Pinpoint the cell where the given text exists, returning its [X, Y] midpoint coordinate. 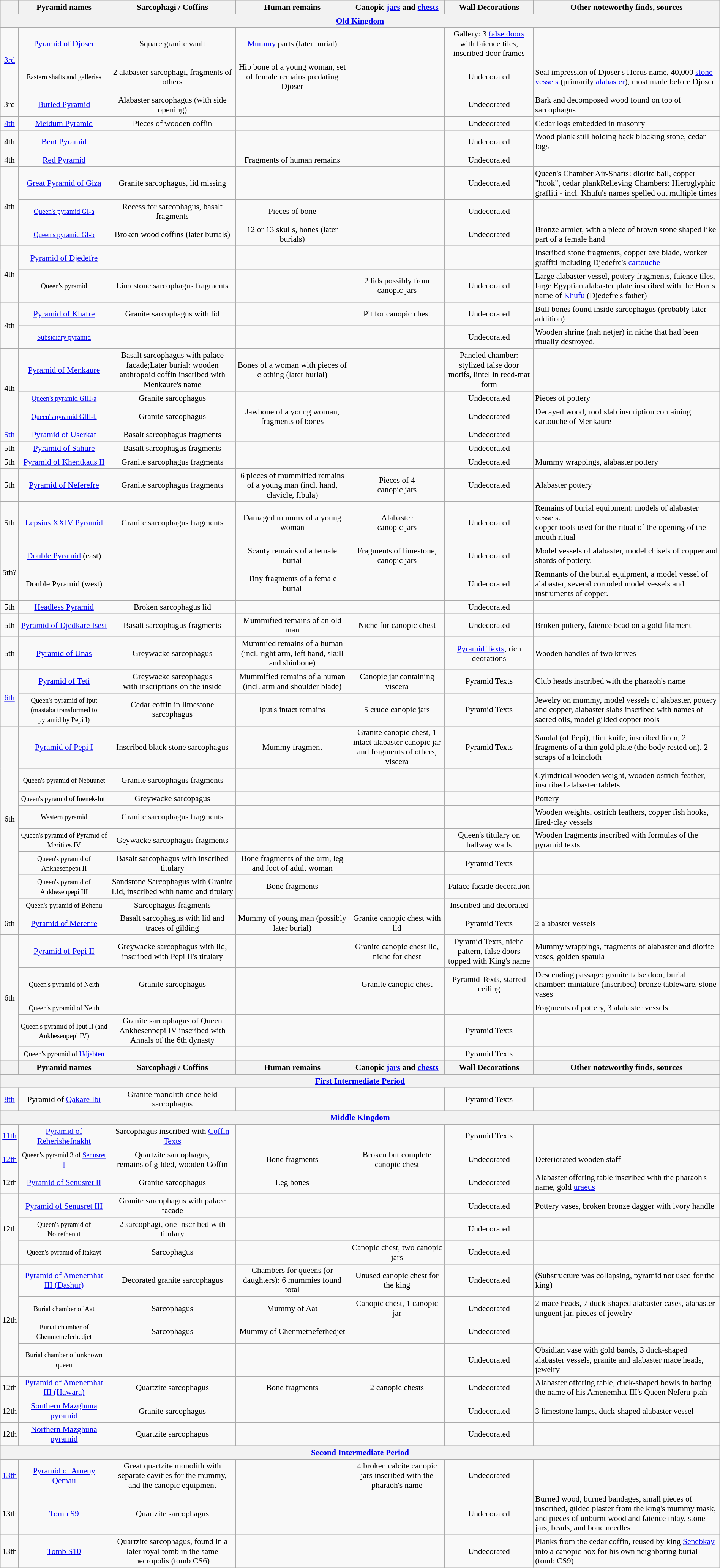
Queen's pyramid [64, 286]
Headless Pyramid [64, 607]
Pyramid of Neferefre [64, 485]
3 limestone lamps, duck-shaped alabaster vessel [627, 1411]
Pyramid of Djoser [64, 44]
Burial chamber of unknown queen [64, 1360]
8th [10, 1099]
Tiny fragments of a female burial [292, 584]
Remains of burial equipment: models of alabaster vessels.copper tools used for the ritual of the opening of the mouth ritual [627, 523]
Pottery vases, broken bronze dagger with ivory handle [627, 1206]
Inscribed black stone sarcophagus [172, 747]
2 alabaster vessels [627, 923]
Mummified remains of a human (incl. arm and shoulder blade) [292, 681]
Greywacke sarcopagus [172, 799]
Pieces of bone [292, 211]
Decorated granite sarcophagus [172, 1280]
Granite sarcophagus with palace facade [172, 1206]
Mummy wrappings, alabaster pottery [627, 462]
Pieces of wooden coffin [172, 123]
Pyramid of Teti [64, 681]
Southern Mazghuna pyramid [64, 1411]
Greywacke sarcophagus [172, 653]
Niche for canopic chest [397, 625]
5th? [10, 572]
Alabaster sarcophagus (with side opening) [172, 105]
Basalt sarcophagus with lid and traces of gilding [172, 923]
Mummy of Aat [292, 1308]
Bones of a woman with pieces of clothing (later burial) [292, 370]
Square granite vault [172, 44]
Unused canopic chest for the king [397, 1280]
Pit for canopic chest [397, 314]
Pyramid of Sahure [64, 449]
Canopic chest, 1 canopic jar [397, 1308]
Model vessels of alabaster, model chisels of copper and shards of pottery. [627, 556]
Granite canopic chest lid, niche for chest [397, 952]
Pyramid of Unas [64, 653]
Great quartzite monolith with separate cavities for the mummy, and the canopic equipment [172, 1476]
Leg bones [292, 1183]
Middle Kingdom [360, 1118]
Granite sarcophagus, lid missing [172, 183]
2 canopic chests [397, 1388]
Large alabaster vessel, pottery fragments, faience tiles, large Egyptian alabaster plate inscribed with the Horus name of Khufu (Djedefre's father) [627, 286]
Recess for sarcophagus, basalt fragments [172, 211]
Red Pyramid [64, 160]
Queen's pyramid of Ankhesenpepi II [64, 864]
(Substructure was collapsing, pyramid not used for the king) [627, 1280]
Burial chamber of Chenmetneferhedjet [64, 1332]
Canopic chest, two canopic jars [397, 1252]
Queen's pyramid of Ankhesenpepi III [64, 887]
Alabaster offering table inscribed with the pharaoh's name, gold uraeus [627, 1183]
Pottery [627, 799]
Broken sarcophagus lid [172, 607]
6 pieces of mummified remains of a young man (incl. hand, clavicle, fibula) [292, 485]
Pyramid Texts, starred ceiling [489, 985]
Jewelry on mummy, model vessels of alabaster, pottery and copper, alabaster slabs inscribed with names of sacred oils, model gilded copper tools [627, 710]
Pyramid of Pepi II [64, 952]
Pyramid Texts, rich deorations [489, 653]
Bone fragments of the arm, leg and foot of adult woman [292, 864]
Granite sarcophagus with lid [172, 314]
Granite canopic chest with lid [397, 923]
Pyramid Texts, niche pattern, false doors topped with King's name [489, 952]
Western pyramid [64, 817]
Queen's pyramid of Iput II (and Ankhesenpepi IV) [64, 1031]
Great Pyramid of Giza [64, 183]
Damaged mummy of a young woman [292, 523]
Pyramid of Reherishefnakht [64, 1136]
Granite canopic chest, 1 intact alabaster canopic jar and fragments of others, viscera [397, 747]
Limestone sarcophagus fragments [172, 286]
Pyramid of Amenemhat III (Hawara) [64, 1388]
Obsidian vase with gold bands, 3 duck-shaped alabaster vessels, granite and alabaster mace heads, jewelry [627, 1360]
Granite monolith once held sarcophagus [172, 1099]
Sarcophagus inscribed with Coffin Texts [172, 1136]
Pyramid of Amenemhat III (Dashur) [64, 1280]
Sarcophagus fragments [172, 905]
Lepsius XXIV Pyramid [64, 523]
Gallery: 3 false doors with faience tiles, inscribed door frames [489, 44]
Queen's pyramid GI-b [64, 235]
Queen's pyramid of Iput (mastaba transformed to pyramid by Pepi I) [64, 710]
Quartzite sarcophagus, found in a later royal tomb in the same necropolis (tomb CS6) [172, 1551]
Remnants of the burial equipment, a model vessel of alabaster, several corroded model vessels and instruments of copper. [627, 584]
5 crude canopic jars [397, 710]
Iput's intact remains [292, 710]
Queen's pyramid GIII-a [64, 398]
Alabaster offering table, duck-shaped bowls in baring the name of his Amenemhat III's Queen Neferu-ptah [627, 1388]
Inscribed stone fragments, copper axe blade, worker graffiti including Djedefre's cartouche [627, 258]
Wooden weights, ostrich feathers, copper fish hooks, fired-clay vessels [627, 817]
Queen's pyramid GIII-b [64, 416]
Queen's titulary on hallway walls [489, 840]
Inscribed and decorated [489, 905]
Granite sarcophagus of Queen Ankhesenpepi IV inscribed with Annals of the 6th dynasty [172, 1031]
Sandal (of Pepi), flint knife, inscribed linen, 2 fragments of a thin gold plate (the body rested on), 2 scraps of a loincloth [627, 747]
Pyramid of Senusret III [64, 1206]
Burial chamber of Aat [64, 1308]
Meidum Pyramid [64, 123]
2 sarcophagi, one inscribed with titulary [172, 1229]
Double Pyramid (east) [64, 556]
Deteriorated wooden staff [627, 1159]
11th [10, 1136]
Chambers for queens (or daughters): 6 mummies found total [292, 1280]
Pyramid of Khentkaus II [64, 462]
Fragments of limestone, canopic jars [397, 556]
Eastern shafts and galleries [64, 77]
Basalt sarcophagus with inscribed titulary [172, 864]
Jawbone of a young woman, fragments of bones [292, 416]
Pyramid of Userkaf [64, 435]
Mummy parts (later burial) [292, 44]
Subsidiary pyramid [64, 337]
Bark and decomposed wood found on top of sarcophagus [627, 105]
Northern Mazghuna pyramid [64, 1434]
Broken pottery, faience bead on a gold filament [627, 625]
Paneled chamber: stylized false door motifs, lintel in reed-mat form [489, 370]
Granite canopic chest [397, 985]
Pyramid of Merenre [64, 923]
Mummy of young man (possibly later burial) [292, 923]
Pyramid of Senusret II [64, 1183]
Basalt sarcophagus with palace facade;Later burial: wooden anthropoid coffin inscribed with Menkaure's name [172, 370]
Bronze armlet, with a piece of brown stone shaped like part of a female hand [627, 235]
Palace facade decoration [489, 887]
Cedar logs embedded in masonry [627, 123]
Sandstone Sarcophagus with Granite Lid, inscribed with name and titulary [172, 887]
Wood plank still holding back blocking stone, cedar logs [627, 141]
Second Intermediate Period [360, 1453]
Alabastercanopic jars [397, 523]
12 or 13 skulls, bones (later burials) [292, 235]
Queen's pyramid of Nofrethenut [64, 1229]
Mummy wrappings, fragments of alabaster and diorite vases, golden spatula [627, 952]
2 alabaster sarcophagi, fragments of others [172, 77]
Wooden shrine (nah netjer) in niche that had been ritually destroyed. [627, 337]
Scanty remains of a female burial [292, 556]
Queen's pyramid of Udjebten [64, 1054]
Pyramid of Pepi I [64, 747]
Cylindrical wooden weight, wooden ostrich feather, inscribed alabaster tablets [627, 780]
Pyramid of Qakare Ibi [64, 1099]
Mummy of Chenmetneferhedjet [292, 1332]
Pyramid of Ameny Qemau [64, 1476]
Canopic jar containingviscera [397, 681]
Descending passage: granite false door, burial chamber: miniature (inscribed) bronze tableware, stone vases [627, 985]
Seal impression of Djoser's Horus name, 40,000 stone vessels (primarily alabaster), most made before Djoser [627, 77]
Greywacke sarcophaguswith inscriptions on the inside [172, 681]
Quartzite sarcophagus,remains of gilded, wooden Coffin [172, 1159]
Cedar coffin in limestone sarcophagus [172, 710]
Fragments of pottery, 3 alabaster vessels [627, 1008]
Pyramid of Djedkare Isesi [64, 625]
Pyramid of Djedefre [64, 258]
Bull bones found inside sarcophagus (probably later addition) [627, 314]
Mummified remains of an old man [292, 625]
First Intermediate Period [360, 1081]
Geywacke sarcophagus fragments [172, 840]
Club heads inscribed with the pharaoh's name [627, 681]
Wooden fragments inscribed with formulas of the pyramid texts [627, 840]
Pyramid of Menkaure [64, 370]
2 lids possibly from canopic jars [397, 286]
Decayed wood, roof slab inscription containing cartouche of Menkaure [627, 416]
Queen's pyramid of Itakayt [64, 1252]
Pyramid of Khafre [64, 314]
Tomb S10 [64, 1551]
Hip bone of a young woman, set of female remains predating Djoser [292, 77]
Mummied remains of a human(incl. right arm, left hand, skull and shinbone) [292, 653]
Queen's pyramid of Pyramid of Meritites IV [64, 840]
Tomb S9 [64, 1514]
4 broken calcite canopic jars inscribed with the pharaoh's name [397, 1476]
Wooden handles of two knives [627, 653]
Pieces of 4canopic jars [397, 485]
Queen's pyramid GI-a [64, 211]
Greywacke sarcophagus with lid, inscribed with Pepi II's titulary [172, 952]
Broken wood coffins (later burials) [172, 235]
Alabaster pottery [627, 485]
Queen's pyramid of Behenu [64, 905]
Buried Pyramid [64, 105]
2 mace heads, 7 duck-shaped alabaster cases, alabaster unguent jar, pieces of jewelry [627, 1308]
Bent Pyramid [64, 141]
Queen's pyramid of Nebuunet [64, 780]
Queen's pyramid of Inenek-Inti [64, 799]
Old Kingdom [360, 21]
Queen's pyramid 3 of Senusret I [64, 1159]
Mummy fragment [292, 747]
Broken but complete canopic chest [397, 1159]
Double Pyramid (west) [64, 584]
Pieces of pottery [627, 398]
Fragments of human remains [292, 160]
Planks from the cedar coffin, reused by king Senebkay into a canopic box for his own neighboring burial (tomb CS9) [627, 1551]
